Identify which cell holds the provided text, then report its [x, y] central coordinate. 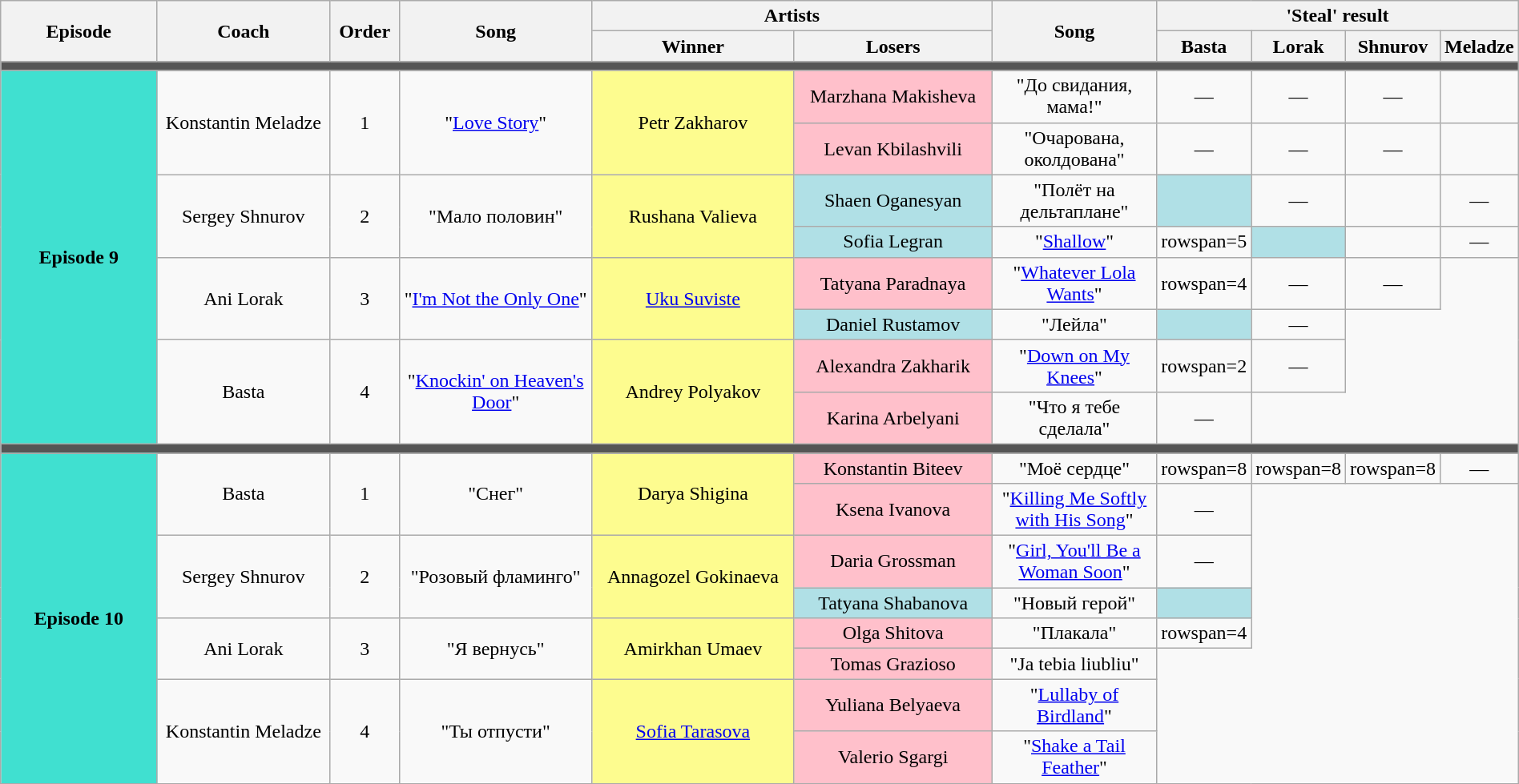
Episode [79, 31]
Tatyana Shabanova [892, 603]
Alexandra Zakharik [892, 365]
"Whatever Lola Wants" [1074, 283]
Episode 10 [79, 618]
Sofia Tarasova [693, 731]
Daria Grossman [892, 562]
Petr Zakharov [693, 123]
"До свидания, мама!" [1074, 96]
Lorak [1299, 46]
rowspan=5 [1204, 242]
rowspan=2 [1204, 365]
Shaen Oganesyan [892, 200]
"Я вернусь" [496, 649]
Marzhana Makisheva [892, 96]
"Knockin' on Heaven's Door" [496, 392]
Meladze [1479, 46]
"Lullaby of Birdland" [1074, 705]
Winner [693, 46]
Yuliana Belyaeva [892, 705]
Coach [244, 31]
Tatyana Paradnaya [892, 283]
"Новый герой" [1074, 603]
Shnurov [1393, 46]
"Полёт на дельтаплане" [1074, 200]
"Ja tebia liubliu" [1074, 664]
Darya Shigina [693, 495]
"Мало половин" [496, 216]
Andrey Polyakov [693, 392]
Daniel Rustamov [892, 324]
"Снег" [496, 495]
"Моё сердце" [1074, 468]
"Ты отпусти" [496, 731]
"Shallow" [1074, 242]
Episode 9 [79, 257]
Uku Suviste [693, 298]
Olga Shitova [892, 633]
'Steal' result [1338, 16]
"Розовый фламинго" [496, 577]
Ksena Ivanova [892, 509]
"Love Story" [496, 123]
Valerio Sgargi [892, 758]
"Killing Me Softly with His Song" [1074, 509]
"Girl, You'll Be a Woman Soon" [1074, 562]
Order [365, 31]
"Лейла" [1074, 324]
Rushana Valieva [693, 216]
Losers [892, 46]
Konstantin Biteev [892, 468]
Sofia Legran [892, 242]
Karina Arbelyani [892, 418]
Annagozel Gokinaeva [693, 577]
"Плакала" [1074, 633]
"I'm Not the Only One" [496, 298]
Levan Kbilashvili [892, 149]
"Очарована, околдована" [1074, 149]
Tomas Grazioso [892, 664]
"Что я тебе сделала" [1074, 418]
"Shake a Tail Feather" [1074, 758]
Amirkhan Umaev [693, 649]
Artists [792, 16]
"Down on My Knees" [1074, 365]
